Pinpoint the cell where the given text exists, returning its (X, Y) midpoint coordinate. 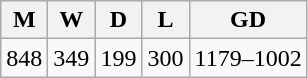
W (72, 20)
300 (166, 58)
199 (118, 58)
1179–1002 (248, 58)
349 (72, 58)
L (166, 20)
D (118, 20)
GD (248, 20)
M (24, 20)
848 (24, 58)
